From the cell containing the given text, extract its center point as (X, Y) coordinate. 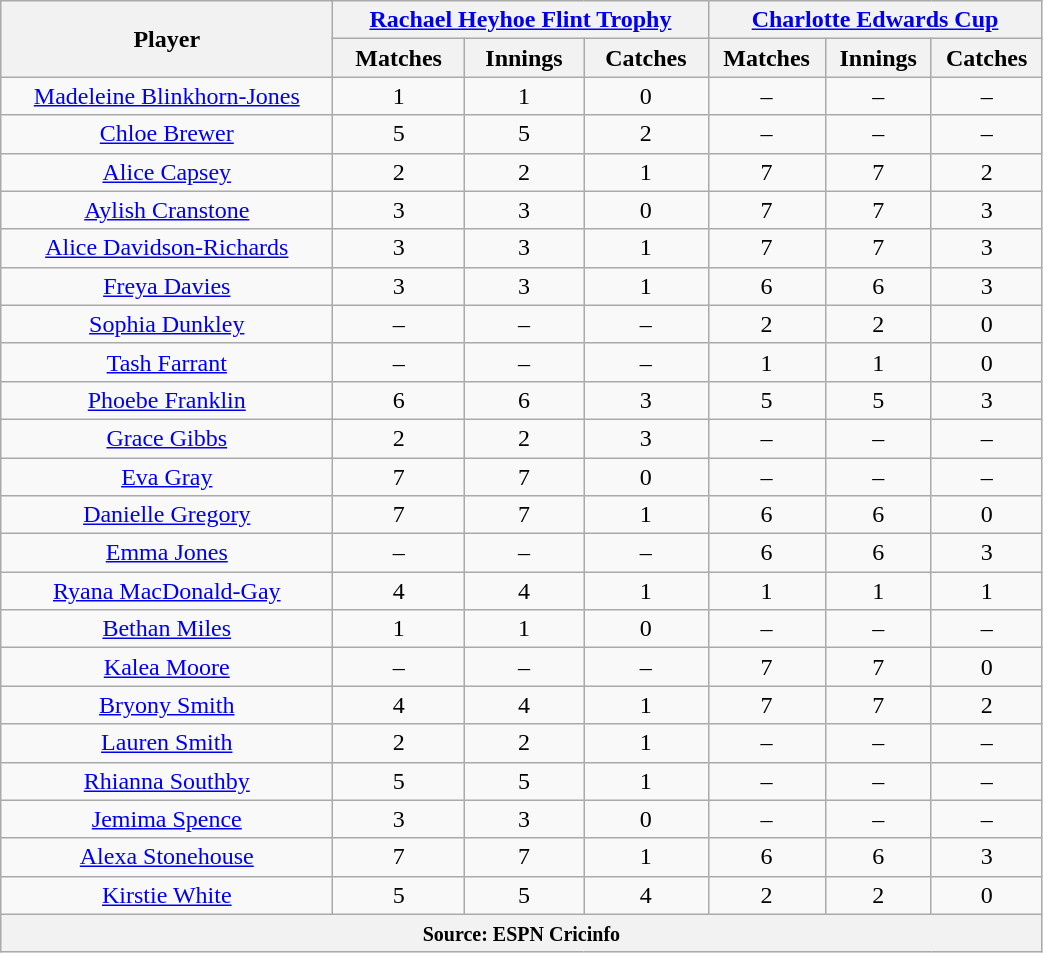
Eva Gray (167, 477)
Rachael Heyhoe Flint Trophy (520, 20)
Alice Capsey (167, 172)
Emma Jones (167, 553)
Tash Farrant (167, 362)
Aylish Cranstone (167, 210)
Madeleine Blinkhorn-Jones (167, 96)
Player (167, 39)
Alice Davidson-Richards (167, 248)
Chloe Brewer (167, 134)
Kirstie White (167, 895)
Sophia Dunkley (167, 324)
Bethan Miles (167, 629)
Ryana MacDonald-Gay (167, 591)
Jemima Spence (167, 819)
Lauren Smith (167, 743)
Source: ESPN Cricinfo (522, 933)
Grace Gibbs (167, 438)
Phoebe Franklin (167, 400)
Danielle Gregory (167, 515)
Alexa Stonehouse (167, 857)
Kalea Moore (167, 667)
Charlotte Edwards Cup (875, 20)
Freya Davies (167, 286)
Bryony Smith (167, 705)
Rhianna Southby (167, 781)
